Output the [x, y] coordinate of the center of the cell containing the given text.  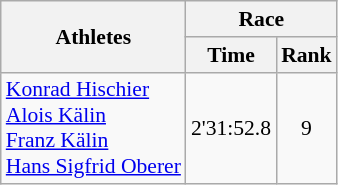
Athletes [94, 36]
Race [262, 19]
Rank [306, 55]
2'31:52.8 [231, 128]
Time [231, 55]
Konrad HischierAlois KälinFranz KälinHans Sigfrid Oberer [94, 128]
9 [306, 128]
